Provide the [X, Y] coordinate of the cell's center where the given text is located.  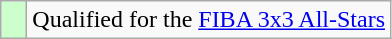
Qualified for the FIBA 3x3 All-Stars [209, 20]
